Find where the given text appears and provide that cell's center as (X, Y) coordinate. 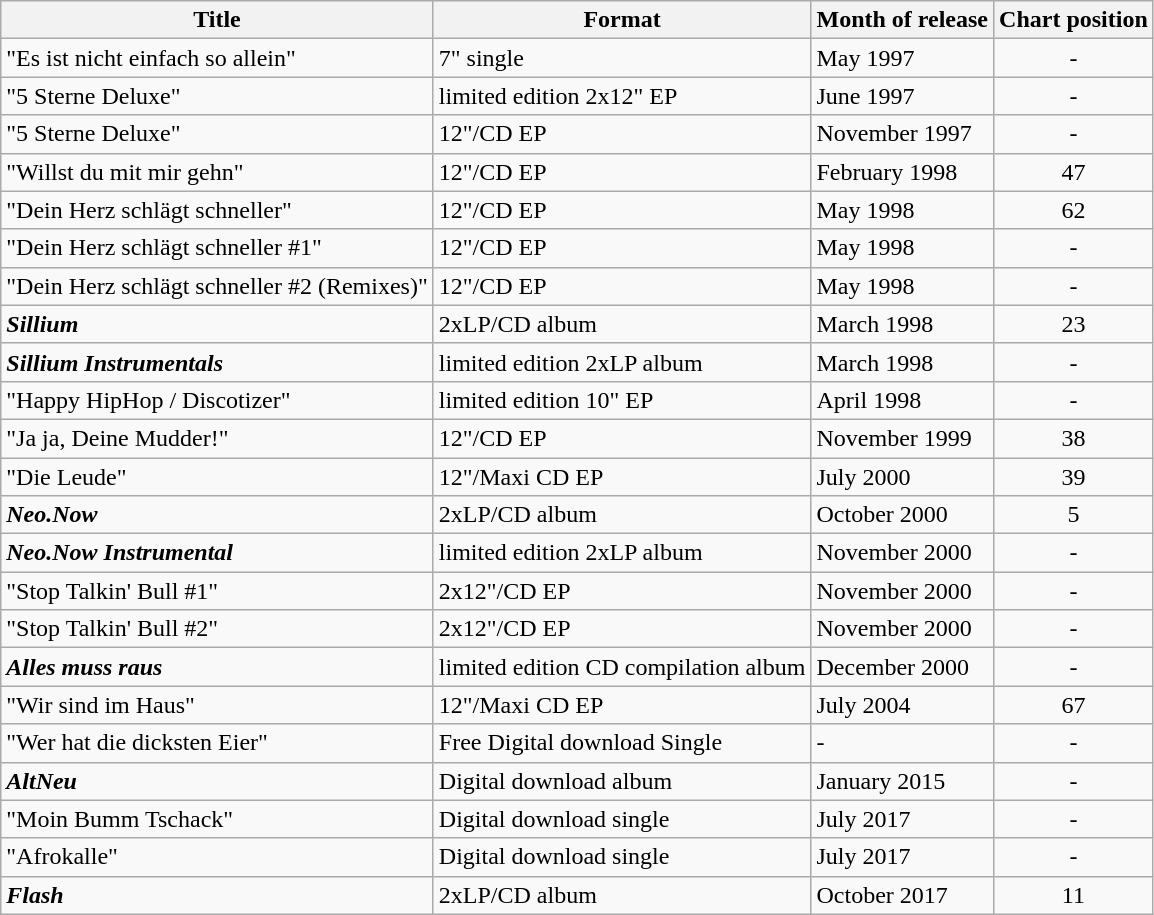
Sillium (218, 324)
"Dein Herz schlägt schneller #2 (Remixes)" (218, 286)
23 (1074, 324)
May 1997 (902, 58)
67 (1074, 705)
Title (218, 20)
7" single (622, 58)
Neo.Now (218, 515)
Flash (218, 895)
limited edition 10" EP (622, 400)
"Afrokalle" (218, 857)
Sillium Instrumentals (218, 362)
"Wer hat die dicksten Eier" (218, 743)
October 2017 (902, 895)
AltNeu (218, 781)
5 (1074, 515)
June 1997 (902, 96)
"Willst du mit mir gehn" (218, 172)
"Wir sind im Haus" (218, 705)
"Moin Bumm Tschack" (218, 819)
limited edition 2x12" EP (622, 96)
39 (1074, 477)
December 2000 (902, 667)
Format (622, 20)
38 (1074, 438)
Alles muss raus (218, 667)
November 1999 (902, 438)
"Es ist nicht einfach so allein" (218, 58)
April 1998 (902, 400)
Neo.Now Instrumental (218, 553)
"Stop Talkin' Bull #1" (218, 591)
47 (1074, 172)
February 1998 (902, 172)
11 (1074, 895)
62 (1074, 210)
"Ja ja, Deine Mudder!" (218, 438)
"Happy HipHop / Discotizer" (218, 400)
Digital download album (622, 781)
October 2000 (902, 515)
limited edition CD compilation album (622, 667)
Free Digital download Single (622, 743)
July 2000 (902, 477)
"Dein Herz schlägt schneller #1" (218, 248)
"Die Leude" (218, 477)
November 1997 (902, 134)
July 2004 (902, 705)
"Stop Talkin' Bull #2" (218, 629)
January 2015 (902, 781)
"Dein Herz schlägt schneller" (218, 210)
Chart position (1074, 20)
Month of release (902, 20)
